Provide the [X, Y] coordinate of the cell's center where the given text is located.  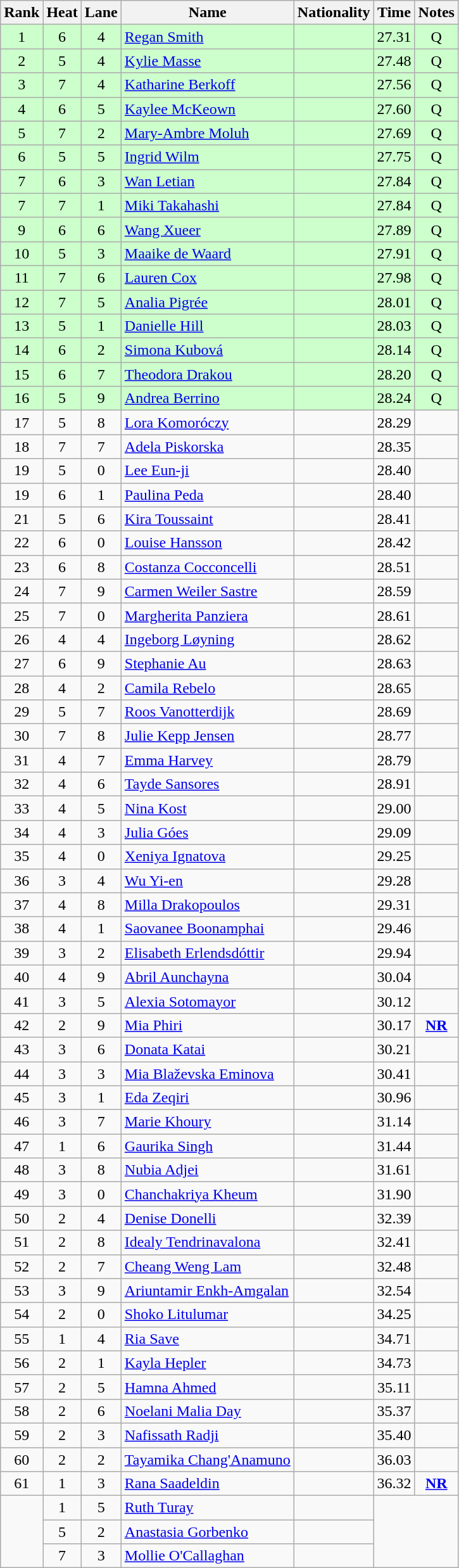
21 [22, 519]
Donata Katai [208, 1049]
28.01 [394, 302]
Name [208, 13]
Danielle Hill [208, 326]
Kylie Masse [208, 61]
28.79 [394, 760]
28.03 [394, 326]
Ria Save [208, 1339]
28 [22, 687]
27.75 [394, 157]
Margherita Panziera [208, 615]
Analia Pigrée [208, 302]
Heat [62, 13]
32.54 [394, 1291]
53 [22, 1291]
Simona Kubová [208, 350]
Andrea Berrino [208, 398]
27 [22, 663]
Abril Aunchayna [208, 977]
56 [22, 1363]
Time [394, 13]
13 [22, 326]
Shoko Litulumar [208, 1315]
27.69 [394, 133]
32.41 [394, 1242]
Lane [101, 13]
28.91 [394, 784]
10 [22, 253]
Miki Takahashi [208, 205]
61 [22, 1484]
Theodora Drakou [208, 374]
29.94 [394, 953]
Saovanee Boonamphai [208, 929]
27.98 [394, 277]
30.96 [394, 1098]
29.46 [394, 929]
60 [22, 1459]
28.59 [394, 591]
18 [22, 447]
48 [22, 1170]
24 [22, 591]
28.69 [394, 712]
27.31 [394, 37]
31.44 [394, 1146]
Wang Xueer [208, 229]
Ariuntamir Enkh-Amgalan [208, 1291]
Mia Phiri [208, 1025]
32 [22, 784]
Milla Drakopoulos [208, 905]
30.21 [394, 1049]
Notes [436, 13]
30 [22, 736]
Xeniya Ignatova [208, 857]
34.73 [394, 1363]
43 [22, 1049]
15 [22, 374]
30.41 [394, 1074]
23 [22, 567]
Nina Kost [208, 808]
Mary-Ambre Moluh [208, 133]
54 [22, 1315]
11 [22, 277]
Kayla Hepler [208, 1363]
59 [22, 1435]
Tayamika Chang'Anamuno [208, 1459]
Katharine Berkoff [208, 85]
51 [22, 1242]
28.14 [394, 350]
47 [22, 1146]
29.31 [394, 905]
26 [22, 639]
45 [22, 1098]
Wan Letian [208, 181]
Anastasia Gorbenko [208, 1532]
Carmen Weiler Sastre [208, 591]
29 [22, 712]
38 [22, 929]
27.60 [394, 109]
Noelani Malia Day [208, 1411]
Denise Donelli [208, 1218]
33 [22, 808]
29.25 [394, 857]
Kira Toussaint [208, 519]
Hamna Ahmed [208, 1387]
Lora Komoróczy [208, 423]
31.90 [394, 1194]
28.20 [394, 374]
37 [22, 905]
35.40 [394, 1435]
17 [22, 423]
28.77 [394, 736]
29.09 [394, 832]
Nafissath Radji [208, 1435]
44 [22, 1074]
28.35 [394, 447]
12 [22, 302]
Maaike de Waard [208, 253]
Idealy Tendrinavalona [208, 1242]
Rank [22, 13]
34 [22, 832]
Costanza Cocconcelli [208, 567]
Louise Hansson [208, 543]
28.29 [394, 423]
Gaurika Singh [208, 1146]
32.39 [394, 1218]
36 [22, 881]
Marie Khoury [208, 1122]
Ingeborg Løyning [208, 639]
28.63 [394, 663]
Julia Góes [208, 832]
Roos Vanotterdijk [208, 712]
28.41 [394, 519]
28.42 [394, 543]
25 [22, 615]
39 [22, 953]
28.62 [394, 639]
Stephanie Au [208, 663]
Cheang Weng Lam [208, 1266]
Ruth Turay [208, 1508]
27.89 [394, 229]
Eda Zeqiri [208, 1098]
Elisabeth Erlendsdóttir [208, 953]
Camila Rebelo [208, 687]
Paulina Peda [208, 495]
22 [22, 543]
Chanchakriya Kheum [208, 1194]
Nationality [334, 13]
36.32 [394, 1484]
29.00 [394, 808]
34.71 [394, 1339]
29.28 [394, 881]
Nubia Adjei [208, 1170]
35.11 [394, 1387]
34.25 [394, 1315]
35 [22, 857]
57 [22, 1387]
30.17 [394, 1025]
35.37 [394, 1411]
Mia Blaževska Eminova [208, 1074]
31.61 [394, 1170]
28.24 [394, 398]
Regan Smith [208, 37]
Lauren Cox [208, 277]
30.04 [394, 977]
Rana Saadeldin [208, 1484]
Ingrid Wilm [208, 157]
Tayde Sansores [208, 784]
58 [22, 1411]
Kaylee McKeown [208, 109]
Lee Eun-ji [208, 471]
30.12 [394, 1001]
28.65 [394, 687]
42 [22, 1025]
Mollie O'Callaghan [208, 1556]
31 [22, 760]
49 [22, 1194]
36.03 [394, 1459]
46 [22, 1122]
Alexia Sotomayor [208, 1001]
31.14 [394, 1122]
50 [22, 1218]
Emma Harvey [208, 760]
41 [22, 1001]
27.91 [394, 253]
52 [22, 1266]
32.48 [394, 1266]
28.51 [394, 567]
Adela Piskorska [208, 447]
40 [22, 977]
27.48 [394, 61]
Wu Yi-en [208, 881]
16 [22, 398]
27.56 [394, 85]
14 [22, 350]
Julie Kepp Jensen [208, 736]
28.61 [394, 615]
55 [22, 1339]
